Return (x, y) of the center of cell containing provided text 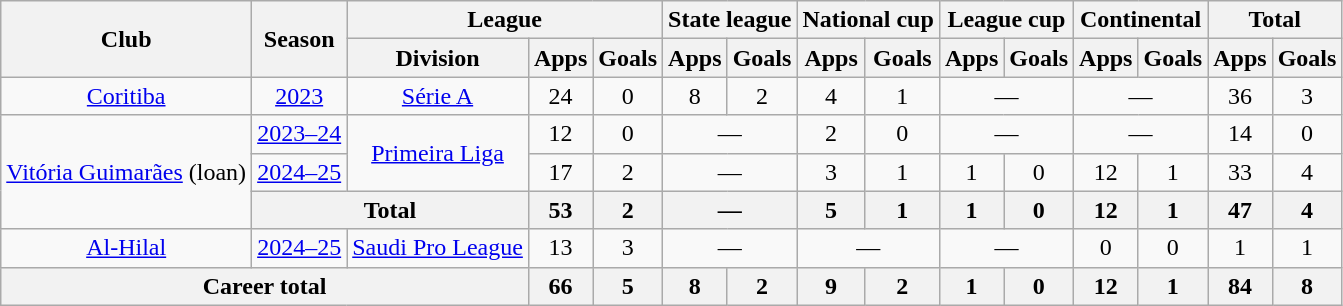
Continental (1141, 20)
17 (560, 172)
66 (560, 286)
84 (1240, 286)
Saudi Pro League (438, 248)
53 (560, 210)
33 (1240, 172)
13 (560, 248)
Primeira Liga (438, 153)
National cup (868, 20)
Club (126, 39)
State league (730, 20)
League (505, 20)
47 (1240, 210)
14 (1240, 134)
9 (831, 286)
2023 (300, 96)
Season (300, 39)
2023–24 (300, 134)
Série A (438, 96)
Al-Hilal (126, 248)
Coritiba (126, 96)
League cup (1006, 20)
Career total (265, 286)
Division (438, 58)
36 (1240, 96)
Vitória Guimarães (loan) (126, 172)
24 (560, 96)
